Return [X, Y] of the center of cell containing provided text 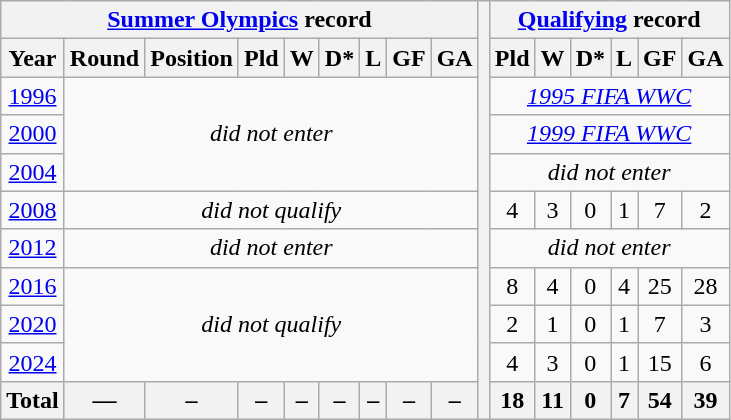
2024 [33, 362]
6 [706, 362]
Qualifying record [609, 20]
1995 FIFA WWC [609, 96]
15 [660, 362]
2000 [33, 134]
25 [660, 286]
Position [192, 58]
2012 [33, 248]
11 [552, 400]
2004 [33, 172]
28 [706, 286]
8 [512, 286]
2020 [33, 324]
2016 [33, 286]
Round [104, 58]
Total [33, 400]
— [104, 400]
Year [33, 58]
Summer Olympics record [240, 20]
1999 FIFA WWC [609, 134]
2008 [33, 210]
18 [512, 400]
1996 [33, 96]
54 [660, 400]
39 [706, 400]
